Capture the cell that displays the provided text and extract its [X, Y] central coordinate. 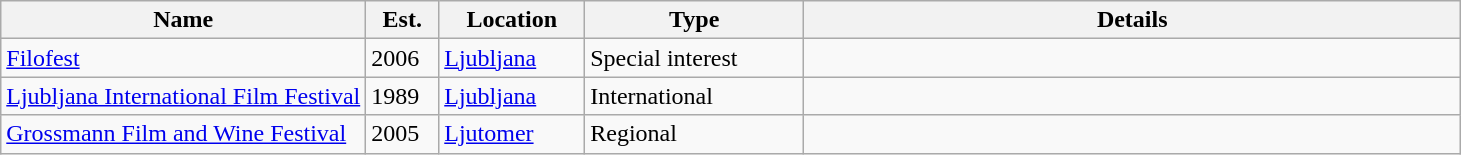
Special interest [694, 58]
Grossmann Film and Wine Festival [184, 134]
Filofest [184, 58]
Type [694, 20]
2006 [402, 58]
International [694, 96]
Regional [694, 134]
Est. [402, 20]
Name [184, 20]
Details [1132, 20]
Ljutomer [512, 134]
1989 [402, 96]
Location [512, 20]
Ljubljana International Film Festival [184, 96]
2005 [402, 134]
